Detect which cell encompasses the target text, then output its (x, y) center coordinate. 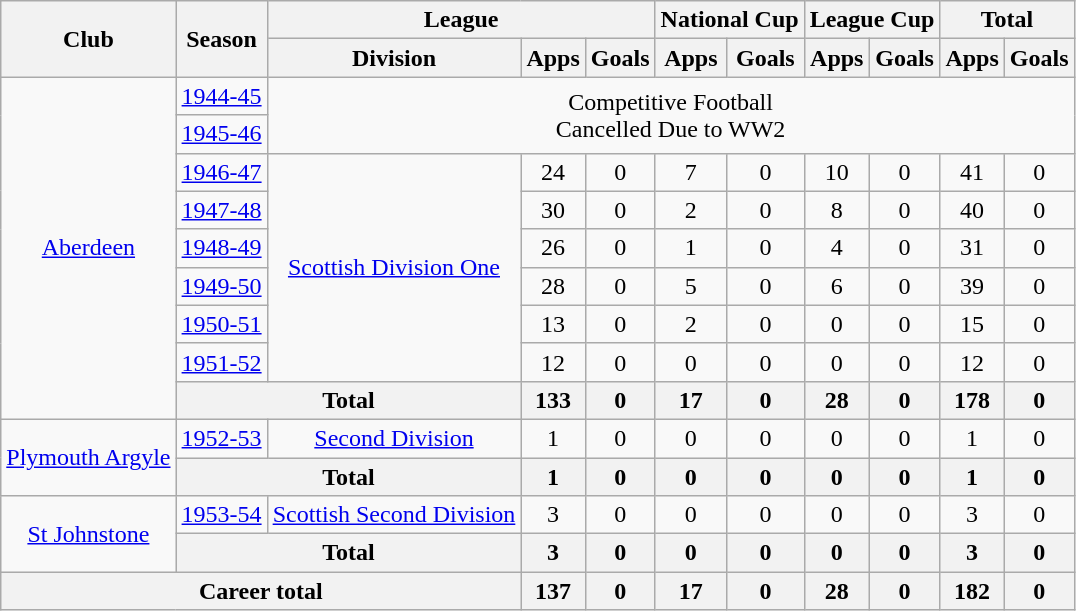
8 (836, 210)
40 (972, 210)
137 (553, 591)
1945-46 (222, 134)
League Cup (872, 20)
6 (836, 286)
39 (972, 286)
Plymouth Argyle (88, 457)
League (461, 20)
133 (553, 400)
4 (836, 248)
41 (972, 172)
26 (553, 248)
Season (222, 39)
1946-47 (222, 172)
Division (394, 58)
St Johnstone (88, 534)
1948-49 (222, 248)
Club (88, 39)
National Cup (730, 20)
178 (972, 400)
1951-52 (222, 362)
Second Division (394, 438)
1953-54 (222, 515)
1952-53 (222, 438)
10 (836, 172)
5 (691, 286)
13 (553, 324)
Scottish Division One (394, 267)
Competitive FootballCancelled Due to WW2 (670, 115)
Career total (261, 591)
7 (691, 172)
Scottish Second Division (394, 515)
31 (972, 248)
30 (553, 210)
15 (972, 324)
Aberdeen (88, 248)
1950-51 (222, 324)
1944-45 (222, 96)
1947-48 (222, 210)
1949-50 (222, 286)
182 (972, 591)
24 (553, 172)
